Provide the [X, Y] coordinate of the cell's center where the given text is located.  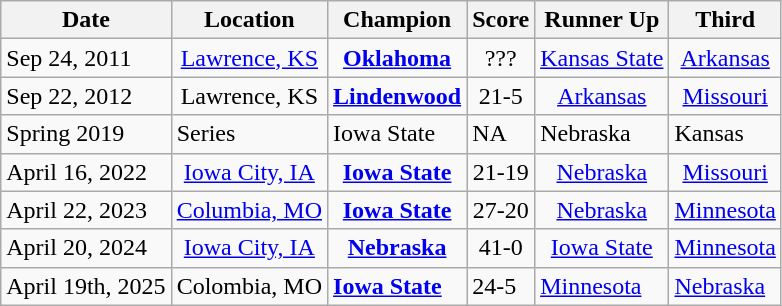
Kansas State [602, 58]
27-20 [501, 210]
21-5 [501, 96]
??? [501, 58]
April 16, 2022 [86, 172]
Lindenwood [398, 96]
Spring 2019 [86, 134]
Oklahoma [398, 58]
Date [86, 20]
Location [249, 20]
21-19 [501, 172]
Sep 24, 2011 [86, 58]
Runner Up [602, 20]
April 20, 2024 [86, 248]
Score [501, 20]
24-5 [501, 286]
NA [501, 134]
41-0 [501, 248]
April 19th, 2025 [86, 286]
Columbia, MO [249, 210]
Series [249, 134]
Third [725, 20]
April 22, 2023 [86, 210]
Kansas [725, 134]
Sep 22, 2012 [86, 96]
Colombia, MO [249, 286]
Champion [398, 20]
